Identify which cell holds the provided text, then report its (X, Y) central coordinate. 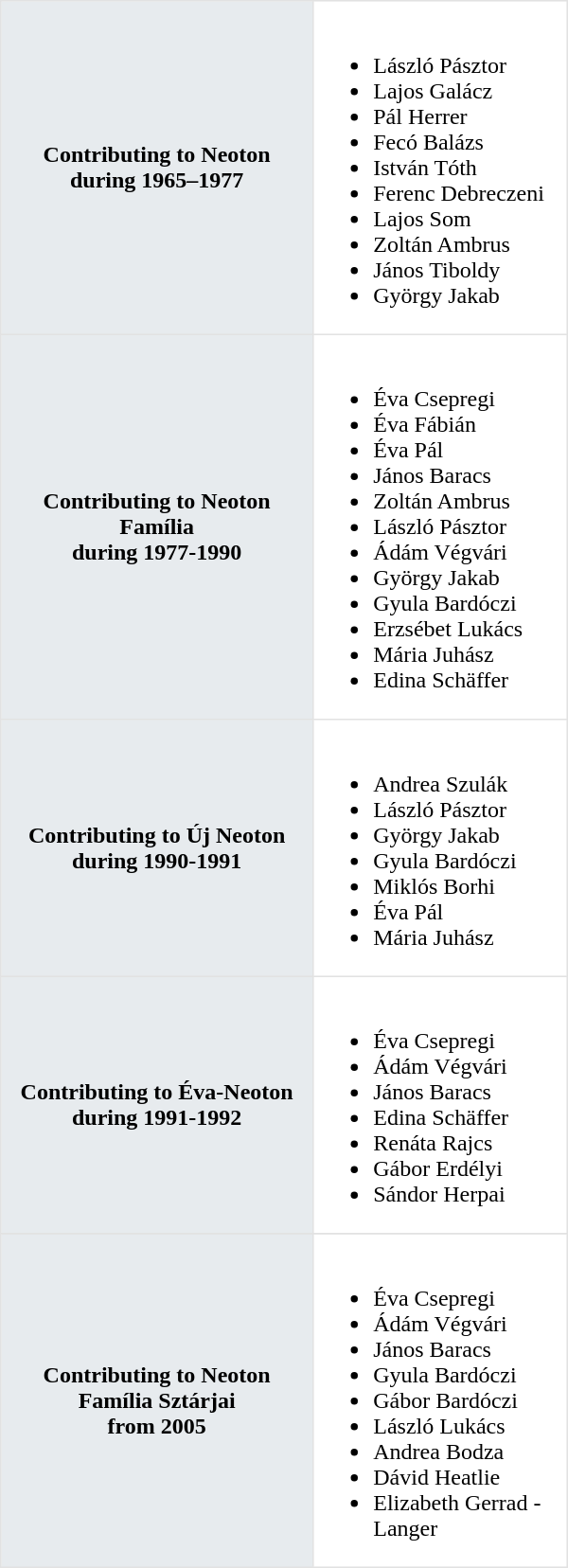
Éva CsepregiÁdám VégváriJános BaracsEdina SchäfferRenáta RajcsGábor ErdélyiSándor Herpai (441, 1105)
László PásztorLajos GaláczPál HerrerFecó BalázsIstván TóthFerenc DebreczeniLajos SomZoltán AmbrusJános TiboldyGyörgy Jakab (441, 168)
Andrea SzulákLászló PásztorGyörgy JakabGyula BardócziMiklós BorhiÉva PálMária Juhász (441, 848)
Contributing to Neoton during 1965–1977 (157, 168)
Contributing to Neoton Família during 1977-1990 (157, 526)
Contributing to Éva-Neoton during 1991-1992 (157, 1105)
Éva CsepregiÉva FábiánÉva PálJános BaracsZoltán AmbrusLászló PásztorÁdám VégváriGyörgy JakabGyula BardócziErzsébet LukácsMária JuhászEdina Schäffer (441, 526)
Contributing to Új Neoton during 1990-1991 (157, 848)
Éva CsepregiÁdám VégváriJános BaracsGyula BardócziGábor BardócziLászló LukácsAndrea BodzaDávid HeatlieElizabeth Gerrad -Langer (441, 1400)
Contributing to Neoton Família Sztárjai from 2005 (157, 1400)
